From the cell containing the given text, extract its center point as [x, y] coordinate. 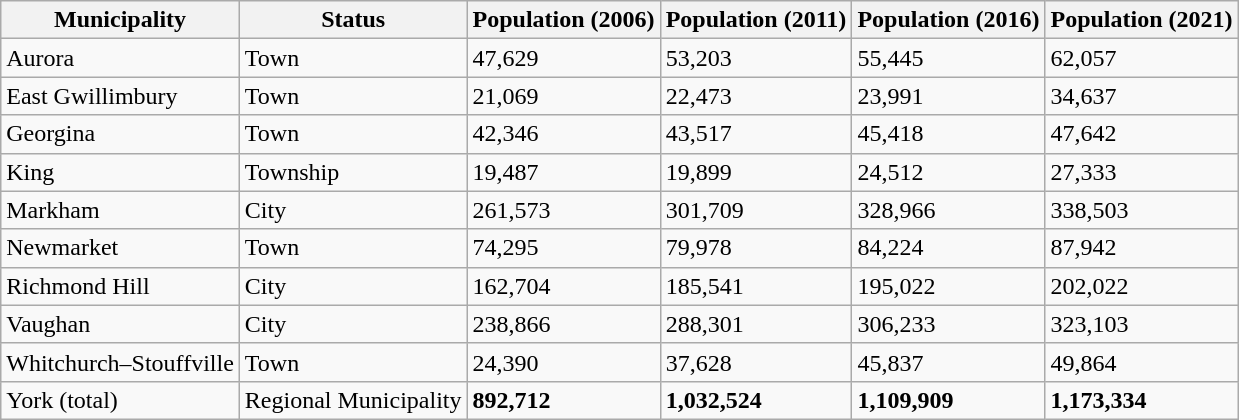
45,418 [948, 134]
1,173,334 [1142, 400]
24,512 [948, 172]
1,032,524 [756, 400]
Whitchurch–Stouffville [120, 362]
43,517 [756, 134]
East Gwillimbury [120, 96]
Population (2006) [564, 20]
87,942 [1142, 248]
45,837 [948, 362]
Richmond Hill [120, 286]
King [120, 172]
1,109,909 [948, 400]
74,295 [564, 248]
892,712 [564, 400]
323,103 [1142, 324]
York (total) [120, 400]
42,346 [564, 134]
84,224 [948, 248]
53,203 [756, 58]
202,022 [1142, 286]
37,628 [756, 362]
185,541 [756, 286]
19,899 [756, 172]
Population (2016) [948, 20]
338,503 [1142, 210]
Municipality [120, 20]
47,629 [564, 58]
301,709 [756, 210]
21,069 [564, 96]
34,637 [1142, 96]
Population (2021) [1142, 20]
Aurora [120, 58]
19,487 [564, 172]
24,390 [564, 362]
162,704 [564, 286]
47,642 [1142, 134]
49,864 [1142, 362]
Population (2011) [756, 20]
306,233 [948, 324]
261,573 [564, 210]
Status [353, 20]
27,333 [1142, 172]
Newmarket [120, 248]
Markham [120, 210]
22,473 [756, 96]
Georgina [120, 134]
328,966 [948, 210]
Regional Municipality [353, 400]
Vaughan [120, 324]
288,301 [756, 324]
Township [353, 172]
23,991 [948, 96]
55,445 [948, 58]
62,057 [1142, 58]
79,978 [756, 248]
238,866 [564, 324]
195,022 [948, 286]
